Scan for the cell matching the given text and deliver its (X, Y) coordinate at center. 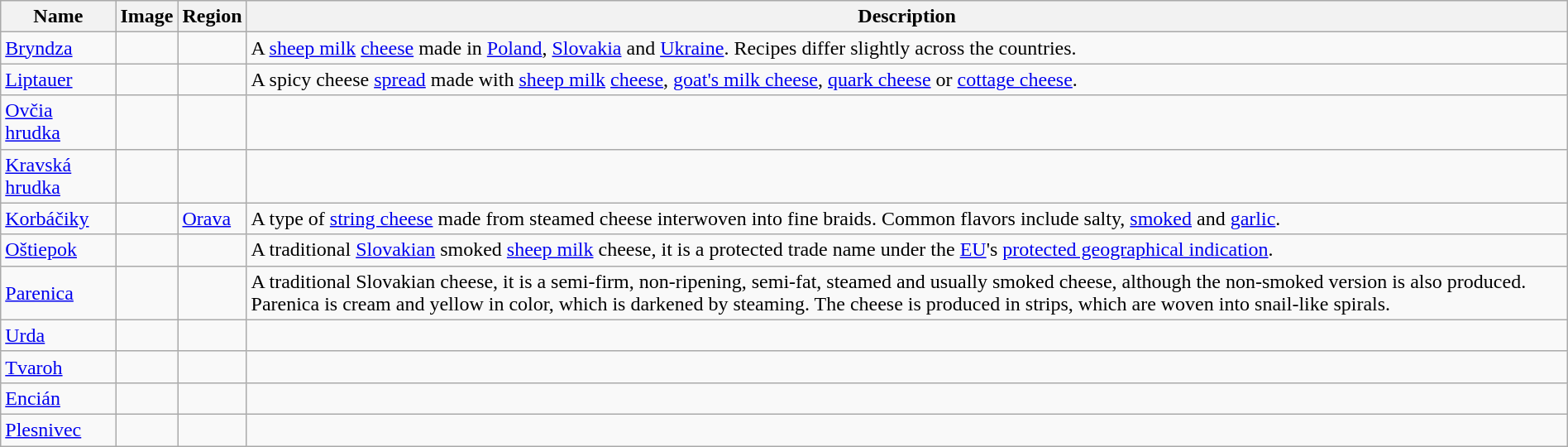
A traditional Slovakian smoked sheep milk cheese, it is a protected trade name under the EU's protected geographical indication. (906, 250)
Name (58, 17)
Image (147, 17)
A sheep milk cheese made in Poland, Slovakia and Ukraine. Recipes differ slightly across the countries. (906, 48)
Korbáčiky (58, 219)
Oštiepok (58, 250)
Region (212, 17)
Description (906, 17)
Ovčia hrudka (58, 123)
Liptauer (58, 79)
Urda (58, 335)
Plesnivec (58, 430)
A type of string cheese made from steamed cheese interwoven into fine braids. Common flavors include salty, smoked and garlic. (906, 219)
Kravská hrudka (58, 175)
Orava (212, 219)
Encián (58, 398)
Bryndza (58, 48)
A spicy cheese spread made with sheep milk cheese, goat's milk cheese, quark cheese or cottage cheese. (906, 79)
Parenica (58, 293)
Tvaroh (58, 367)
